Scan for the cell matching the given text and deliver its [X, Y] coordinate at center. 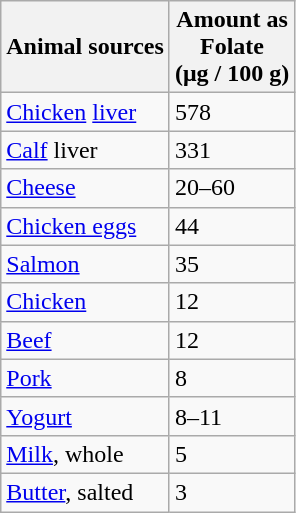
Cheese [86, 188]
8 [232, 378]
Butter, salted [86, 492]
35 [232, 264]
3 [232, 492]
578 [232, 112]
20–60 [232, 188]
Beef [86, 340]
Animal sources [86, 47]
Chicken liver [86, 112]
5 [232, 454]
Salmon [86, 264]
Pork [86, 378]
Yogurt [86, 416]
Calf liver [86, 150]
8–11 [232, 416]
Amount asFolate (μg / 100 g) [232, 47]
44 [232, 226]
Chicken eggs [86, 226]
Chicken [86, 302]
331 [232, 150]
Milk, whole [86, 454]
